Scan for the cell matching the given text and deliver its (x, y) coordinate at center. 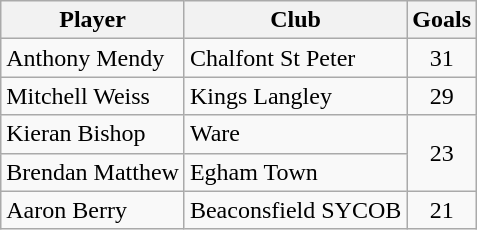
Ware (295, 134)
Player (93, 20)
Club (295, 20)
Mitchell Weiss (93, 96)
31 (442, 58)
Egham Town (295, 172)
Goals (442, 20)
23 (442, 153)
29 (442, 96)
Aaron Berry (93, 210)
Brendan Matthew (93, 172)
Chalfont St Peter (295, 58)
Beaconsfield SYCOB (295, 210)
Anthony Mendy (93, 58)
21 (442, 210)
Kieran Bishop (93, 134)
Kings Langley (295, 96)
